Provide the (X, Y) coordinate of the cell's center where the given text is located.  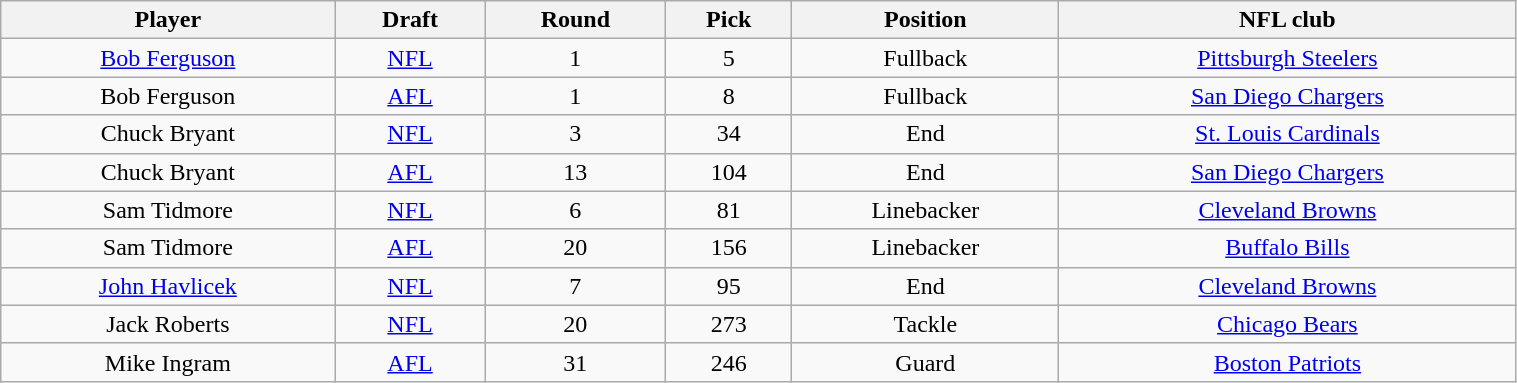
7 (575, 286)
Draft (410, 20)
Tackle (926, 324)
Pittsburgh Steelers (1288, 58)
81 (729, 210)
Chicago Bears (1288, 324)
13 (575, 172)
6 (575, 210)
8 (729, 96)
Boston Patriots (1288, 362)
Pick (729, 20)
34 (729, 134)
273 (729, 324)
NFL club (1288, 20)
31 (575, 362)
246 (729, 362)
John Havlicek (168, 286)
Round (575, 20)
156 (729, 248)
3 (575, 134)
Guard (926, 362)
Jack Roberts (168, 324)
104 (729, 172)
Buffalo Bills (1288, 248)
Mike Ingram (168, 362)
St. Louis Cardinals (1288, 134)
Player (168, 20)
Position (926, 20)
5 (729, 58)
95 (729, 286)
